Search for the cell housing the specified text and yield its (X, Y) center coordinate. 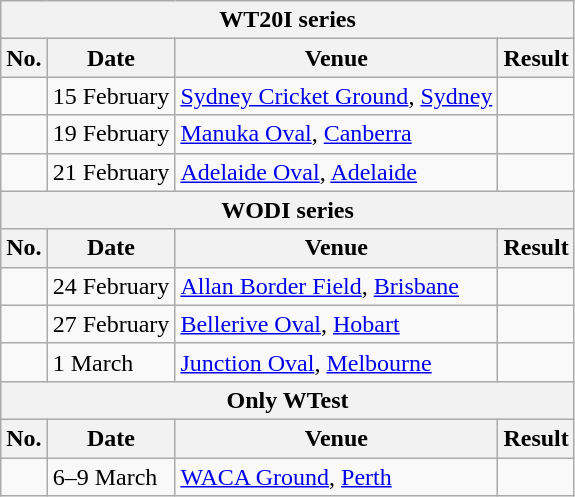
21 February (111, 172)
1 March (111, 362)
Manuka Oval, Canberra (336, 134)
15 February (111, 96)
WT20I series (288, 20)
Adelaide Oval, Adelaide (336, 172)
WODI series (288, 210)
27 February (111, 324)
Allan Border Field, Brisbane (336, 286)
Junction Oval, Melbourne (336, 362)
WACA Ground, Perth (336, 477)
6–9 March (111, 477)
Only WTest (288, 400)
Bellerive Oval, Hobart (336, 324)
Sydney Cricket Ground, Sydney (336, 96)
19 February (111, 134)
24 February (111, 286)
